Find where the given text appears and provide that cell's center as [x, y] coordinate. 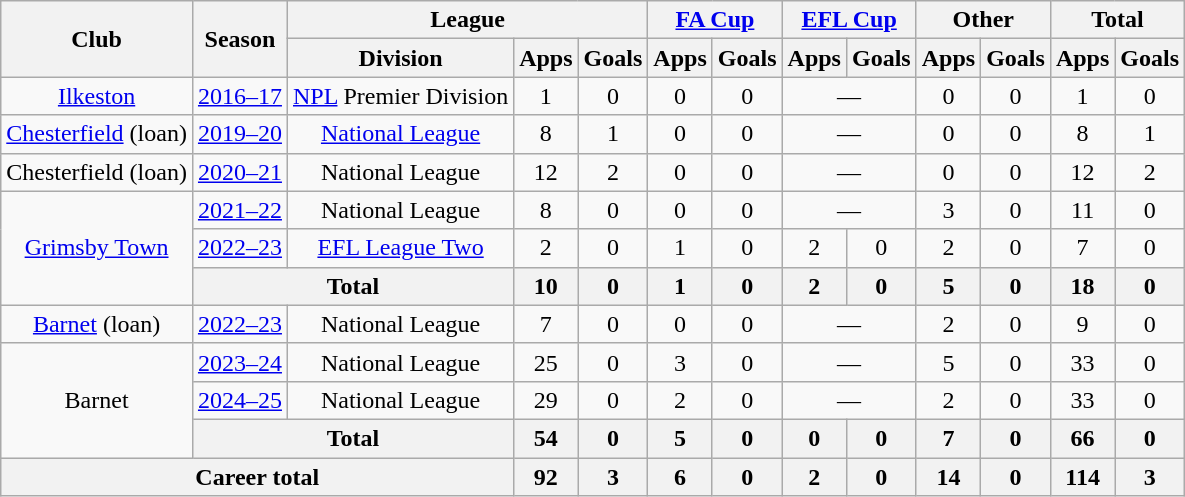
14 [948, 477]
Barnet [97, 400]
18 [1082, 286]
2021–22 [240, 210]
9 [1082, 324]
EFL League Two [400, 248]
2019–20 [240, 134]
11 [1082, 210]
Grimsby Town [97, 248]
25 [546, 362]
29 [546, 400]
NPL Premier Division [400, 96]
EFL Cup [849, 20]
Division [400, 58]
10 [546, 286]
6 [680, 477]
2024–25 [240, 400]
Season [240, 39]
Club [97, 39]
2023–24 [240, 362]
Career total [258, 477]
Barnet (loan) [97, 324]
League [467, 20]
Other [983, 20]
2020–21 [240, 172]
2016–17 [240, 96]
114 [1082, 477]
Ilkeston [97, 96]
66 [1082, 438]
92 [546, 477]
54 [546, 438]
FA Cup [715, 20]
